Return the (X, Y) coordinate for the center point of the cell that contains the specified text.  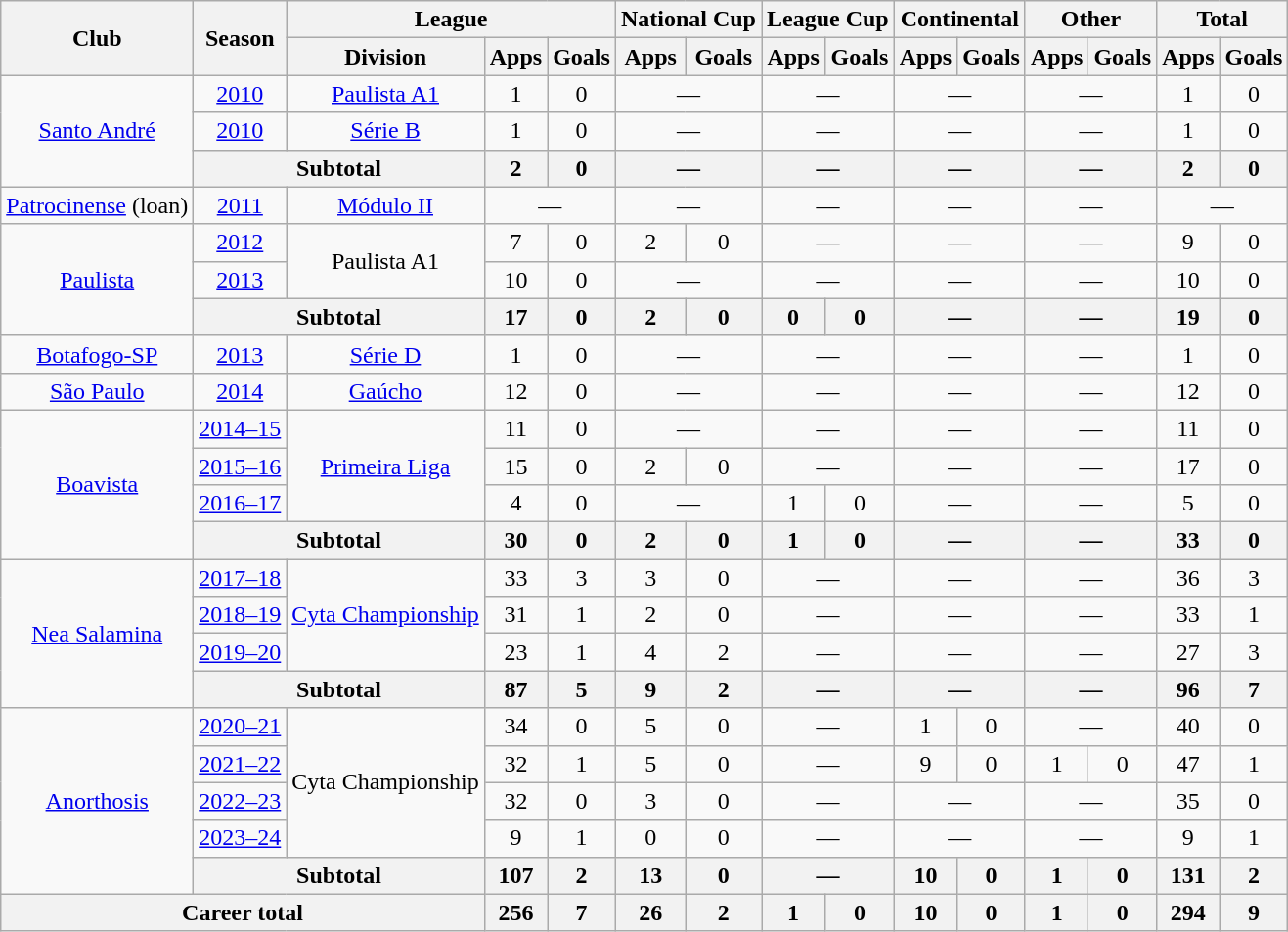
Anorthosis (98, 801)
Total (1222, 20)
2011 (241, 205)
Gaúcho (385, 391)
São Paulo (98, 391)
23 (515, 652)
2022–23 (241, 801)
Primeira Liga (385, 466)
2020–21 (241, 727)
Club (98, 38)
2021–22 (241, 764)
30 (515, 541)
Nea Salamina (98, 634)
107 (515, 875)
Other (1090, 20)
40 (1188, 727)
Boavista (98, 484)
256 (515, 912)
131 (1188, 875)
19 (1188, 317)
Módulo II (385, 205)
36 (1188, 578)
2015–16 (241, 466)
2016–17 (241, 504)
2014 (241, 391)
Santo André (98, 131)
National Cup (688, 20)
Season (241, 38)
13 (650, 875)
34 (515, 727)
2017–18 (241, 578)
Série D (385, 354)
Career total (243, 912)
League Cup (827, 20)
2023–24 (241, 838)
2012 (241, 243)
2014–15 (241, 428)
Série B (385, 131)
2019–20 (241, 652)
27 (1188, 652)
26 (650, 912)
96 (1188, 689)
Division (385, 57)
31 (515, 615)
87 (515, 689)
2018–19 (241, 615)
Patrocinense (loan) (98, 205)
35 (1188, 801)
294 (1188, 912)
Botafogo-SP (98, 354)
47 (1188, 764)
Continental (959, 20)
15 (515, 466)
League (452, 20)
Paulista (98, 280)
